Scan for the cell matching the given text and deliver its [x, y] coordinate at center. 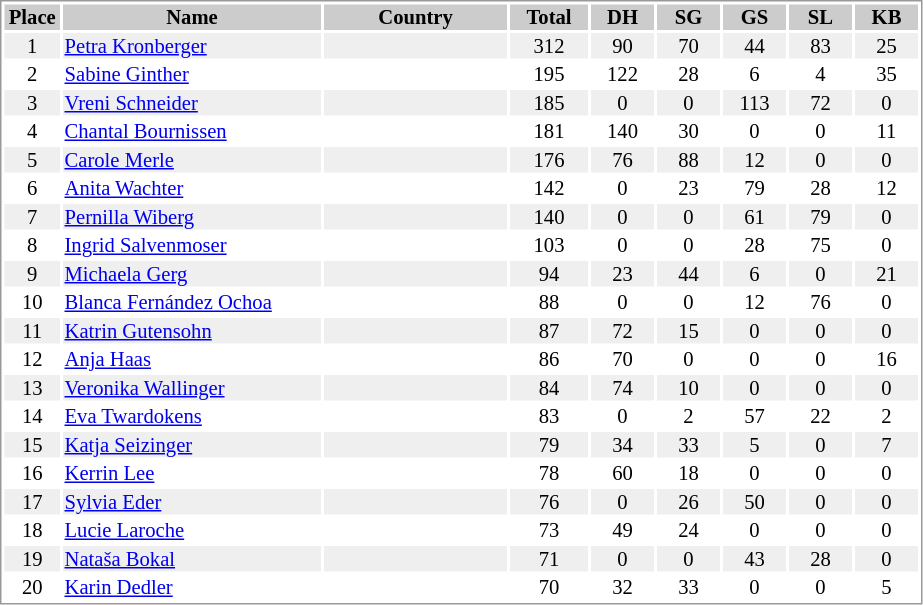
SL [820, 17]
Place [32, 17]
21 [886, 274]
84 [549, 388]
71 [549, 559]
Anja Haas [192, 359]
Sabine Ginther [192, 75]
103 [549, 245]
DH [622, 17]
122 [622, 75]
94 [549, 274]
20 [32, 587]
14 [32, 417]
Eva Twardokens [192, 417]
26 [688, 502]
Nataša Bokal [192, 559]
312 [549, 46]
Name [192, 17]
Ingrid Salvenmoser [192, 245]
Petra Kronberger [192, 46]
87 [549, 331]
Michaela Gerg [192, 274]
Country [416, 17]
8 [32, 245]
30 [688, 131]
73 [549, 531]
Blanca Fernández Ochoa [192, 303]
9 [32, 274]
113 [754, 103]
181 [549, 131]
75 [820, 245]
Anita Wachter [192, 189]
Karin Dedler [192, 587]
74 [622, 388]
Kerrin Lee [192, 473]
57 [754, 417]
Lucie Laroche [192, 531]
61 [754, 217]
195 [549, 75]
Pernilla Wiberg [192, 217]
50 [754, 502]
43 [754, 559]
13 [32, 388]
Total [549, 17]
22 [820, 417]
3 [32, 103]
25 [886, 46]
34 [622, 445]
GS [754, 17]
Veronika Wallinger [192, 388]
185 [549, 103]
19 [32, 559]
KB [886, 17]
176 [549, 160]
Carole Merle [192, 160]
142 [549, 189]
1 [32, 46]
Katja Seizinger [192, 445]
60 [622, 473]
Vreni Schneider [192, 103]
86 [549, 359]
SG [688, 17]
35 [886, 75]
Sylvia Eder [192, 502]
49 [622, 531]
90 [622, 46]
Katrin Gutensohn [192, 331]
78 [549, 473]
32 [622, 587]
17 [32, 502]
24 [688, 531]
Chantal Bournissen [192, 131]
